Return [x, y] of the center of cell containing provided text 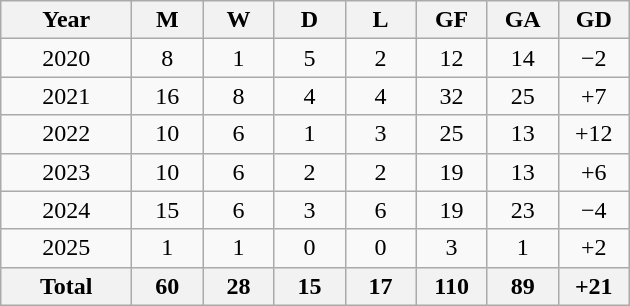
W [238, 20]
M [168, 20]
17 [380, 286]
2024 [66, 210]
60 [168, 286]
−4 [594, 210]
Total [66, 286]
12 [452, 58]
2023 [66, 172]
5 [310, 58]
2021 [66, 96]
+21 [594, 286]
2022 [66, 134]
89 [522, 286]
32 [452, 96]
GF [452, 20]
+2 [594, 248]
16 [168, 96]
GA [522, 20]
−2 [594, 58]
Year [66, 20]
+6 [594, 172]
23 [522, 210]
D [310, 20]
14 [522, 58]
110 [452, 286]
2020 [66, 58]
GD [594, 20]
+7 [594, 96]
2025 [66, 248]
28 [238, 286]
L [380, 20]
+12 [594, 134]
